Capture the cell that displays the provided text and extract its [x, y] central coordinate. 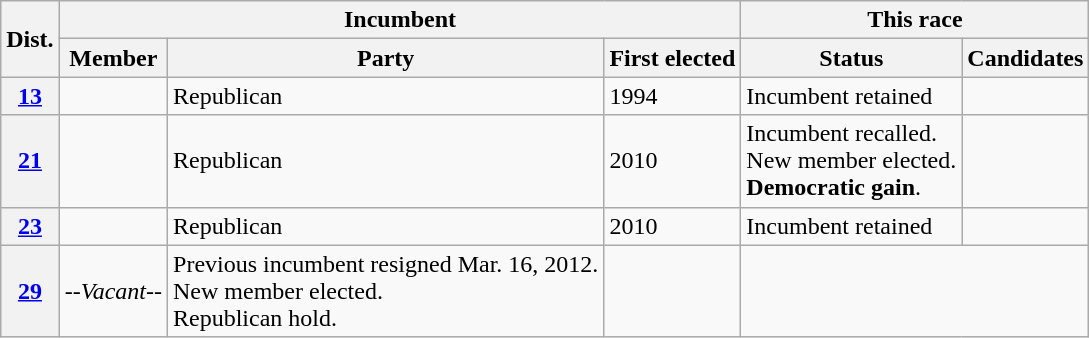
13 [30, 96]
Incumbent recalled.New member elected.Democratic gain. [852, 161]
Party [386, 58]
Status [852, 58]
23 [30, 226]
29 [30, 291]
Member [113, 58]
First elected [672, 58]
This race [915, 20]
21 [30, 161]
Incumbent [400, 20]
Candidates [1026, 58]
1994 [672, 96]
Dist. [30, 39]
Previous incumbent resigned Mar. 16, 2012.New member elected.Republican hold. [386, 291]
--Vacant-- [113, 291]
